Capture the cell that displays the provided text and extract its (x, y) central coordinate. 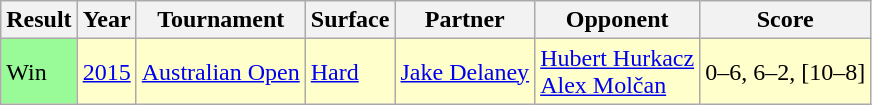
Score (786, 20)
Result (39, 20)
Hard (350, 72)
Opponent (618, 20)
Jake Delaney (465, 72)
2015 (106, 72)
0–6, 6–2, [10–8] (786, 72)
Hubert Hurkacz Alex Molčan (618, 72)
Partner (465, 20)
Year (106, 20)
Win (39, 72)
Tournament (220, 20)
Surface (350, 20)
Australian Open (220, 72)
